For the text-containing cell, return its midpoint in [x, y] coordinate format. 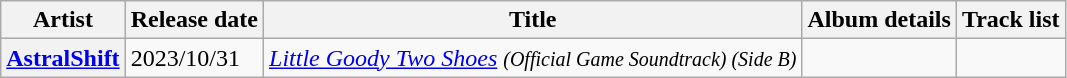
Album details [879, 20]
Title [533, 20]
AstralShift [63, 58]
Little Goody Two Shoes (Official Game Soundtrack) (Side B) [533, 58]
Release date [194, 20]
Artist [63, 20]
Track list [1010, 20]
2023/10/31 [194, 58]
